Provide the [X, Y] coordinate of the cell's center where the given text is located.  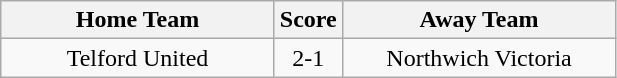
Score [308, 20]
2-1 [308, 58]
Away Team [479, 20]
Home Team [138, 20]
Northwich Victoria [479, 58]
Telford United [138, 58]
